Find where the given text appears and provide that cell's center as [X, Y] coordinate. 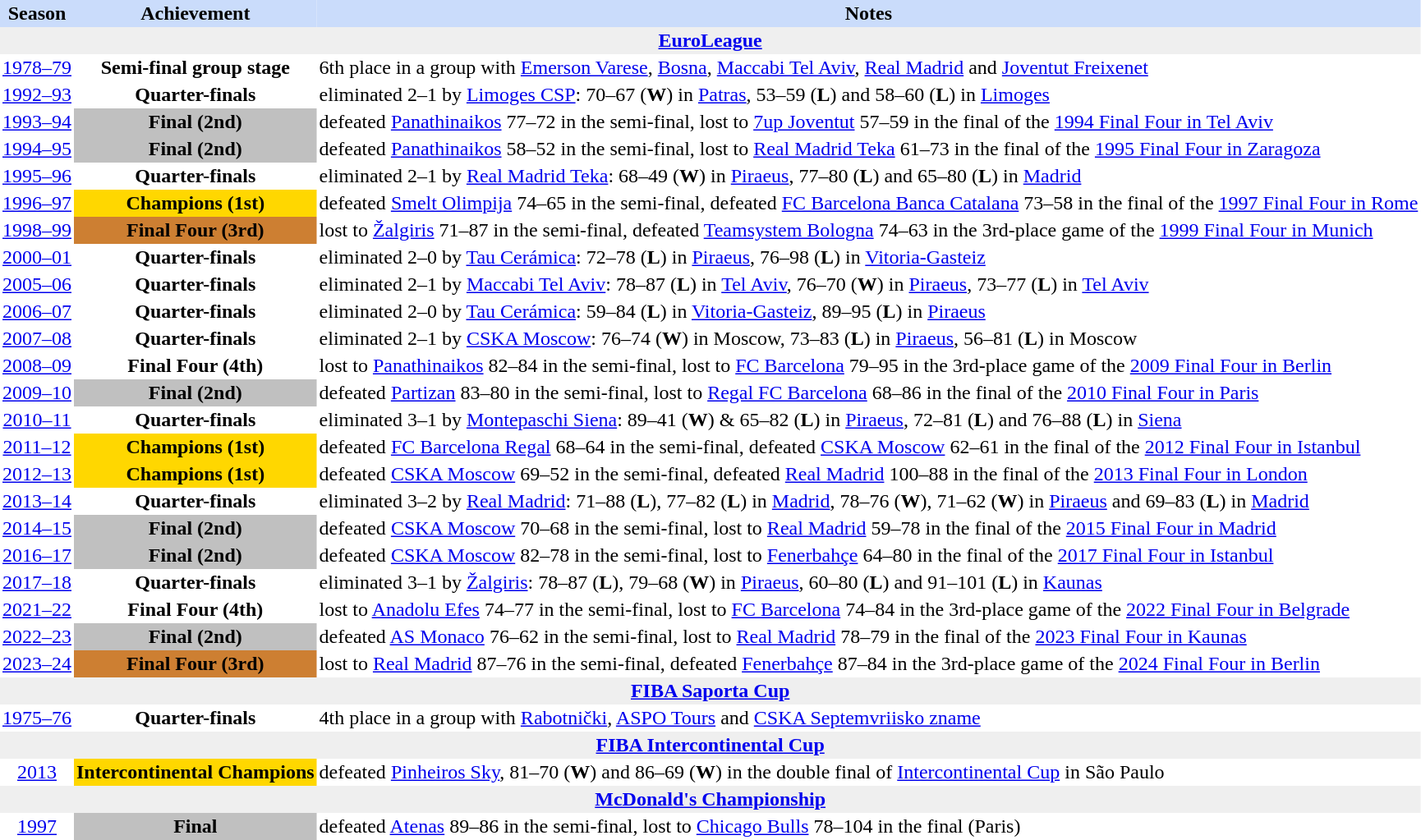
defeated CSKA Moscow 69–52 in the semi-final, defeated Real Madrid 100–88 in the final of the 2013 Final Four in London [869, 475]
4th place in a group with Rabotnički, ASPO Tours and CSKA Septemvriisko zname [869, 718]
2011–12 [37, 447]
1995–96 [37, 176]
1997 [37, 826]
Semi-final group stage [195, 67]
lost to Anadolu Efes 74–77 in the semi-final, lost to FC Barcelona 74–84 in the 3rd-place game of the 2022 Final Four in Belgrade [869, 609]
1975–76 [37, 718]
defeated CSKA Moscow 70–68 in the semi-final, lost to Real Madrid 59–78 in the final of the 2015 Final Four in Madrid [869, 529]
Final [195, 826]
eliminated 2–1 by CSKA Moscow: 76–74 (W) in Moscow, 73–83 (L) in Piraeus, 56–81 (L) in Moscow [869, 338]
defeated Smelt Olimpija 74–65 in the semi-final, defeated FC Barcelona Banca Catalana 73–58 in the final of the 1997 Final Four in Rome [869, 204]
2000–01 [37, 258]
2005–06 [37, 284]
eliminated 3–2 by Real Madrid: 71–88 (L), 77–82 (L) in Madrid, 78–76 (W), 71–62 (W) in Piraeus and 69–83 (L) in Madrid [869, 501]
lost to Real Madrid 87–76 in the semi-final, defeated Fenerbahçe 87–84 in the 3rd-place game of the 2024 Final Four in Berlin [869, 663]
eliminated 2–1 by Real Madrid Teka: 68–49 (W) in Piraeus, 77–80 (L) and 65–80 (L) in Madrid [869, 176]
McDonald's Championship [710, 800]
Season [37, 13]
defeated FC Barcelona Regal 68–64 in the semi-final, defeated CSKA Moscow 62–61 in the final of the 2012 Final Four in Istanbul [869, 447]
2010–11 [37, 420]
lost to Panathinaikos 82–84 in the semi-final, lost to FC Barcelona 79–95 in the 3rd-place game of the 2009 Final Four in Berlin [869, 366]
defeated Atenas 89–86 in the semi-final, lost to Chicago Bulls 78–104 in the final (Paris) [869, 826]
Notes [869, 13]
2013–14 [37, 501]
2007–08 [37, 338]
2023–24 [37, 663]
1992–93 [37, 95]
lost to Žalgiris 71–87 in the semi-final, defeated Teamsystem Bologna 74–63 in the 3rd-place game of the 1999 Final Four in Munich [869, 230]
defeated AS Monaco 76–62 in the semi-final, lost to Real Madrid 78–79 in the final of the 2023 Final Four in Kaunas [869, 637]
2016–17 [37, 555]
2022–23 [37, 637]
1998–99 [37, 230]
1996–97 [37, 204]
defeated Panathinaikos 58–52 in the semi-final, lost to Real Madrid Teka 61–73 in the final of the 1995 Final Four in Zaragoza [869, 149]
2009–10 [37, 392]
eliminated 2–1 by Maccabi Tel Aviv: 78–87 (L) in Tel Aviv, 76–70 (W) in Piraeus, 73–77 (L) in Tel Aviv [869, 284]
FIBA Intercontinental Cup [710, 746]
6th place in a group with Emerson Varese, Bosna, Maccabi Tel Aviv, Real Madrid and Joventut Freixenet [869, 67]
2021–22 [37, 609]
2006–07 [37, 312]
2012–13 [37, 475]
1993–94 [37, 122]
eliminated 3–1 by Montepaschi Siena: 89–41 (W) & 65–82 (L) in Piraeus, 72–81 (L) and 76–88 (L) in Siena [869, 420]
defeated CSKA Moscow 82–78 in the semi-final, lost to Fenerbahçe 64–80 in the final of the 2017 Final Four in Istanbul [869, 555]
FIBA Saporta Cup [710, 691]
Intercontinental Champions [195, 772]
1978–79 [37, 67]
2008–09 [37, 366]
1994–95 [37, 149]
eliminated 2–1 by Limoges CSP: 70–67 (W) in Patras, 53–59 (L) and 58–60 (L) in Limoges [869, 95]
eliminated 3–1 by Žalgiris: 78–87 (L), 79–68 (W) in Piraeus, 60–80 (L) and 91–101 (L) in Kaunas [869, 583]
2014–15 [37, 529]
2013 [37, 772]
Achievement [195, 13]
2017–18 [37, 583]
EuroLeague [710, 41]
defeated Pinheiros Sky, 81–70 (W) and 86–69 (W) in the double final of Intercontinental Cup in São Paulo [869, 772]
defeated Partizan 83–80 in the semi-final, lost to Regal FC Barcelona 68–86 in the final of the 2010 Final Four in Paris [869, 392]
eliminated 2–0 by Tau Cerámica: 72–78 (L) in Piraeus, 76–98 (L) in Vitoria-Gasteiz [869, 258]
eliminated 2–0 by Tau Cerámica: 59–84 (L) in Vitoria-Gasteiz, 89–95 (L) in Piraeus [869, 312]
defeated Panathinaikos 77–72 in the semi-final, lost to 7up Joventut 57–59 in the final of the 1994 Final Four in Tel Aviv [869, 122]
